Search for the cell housing the specified text and yield its [X, Y] center coordinate. 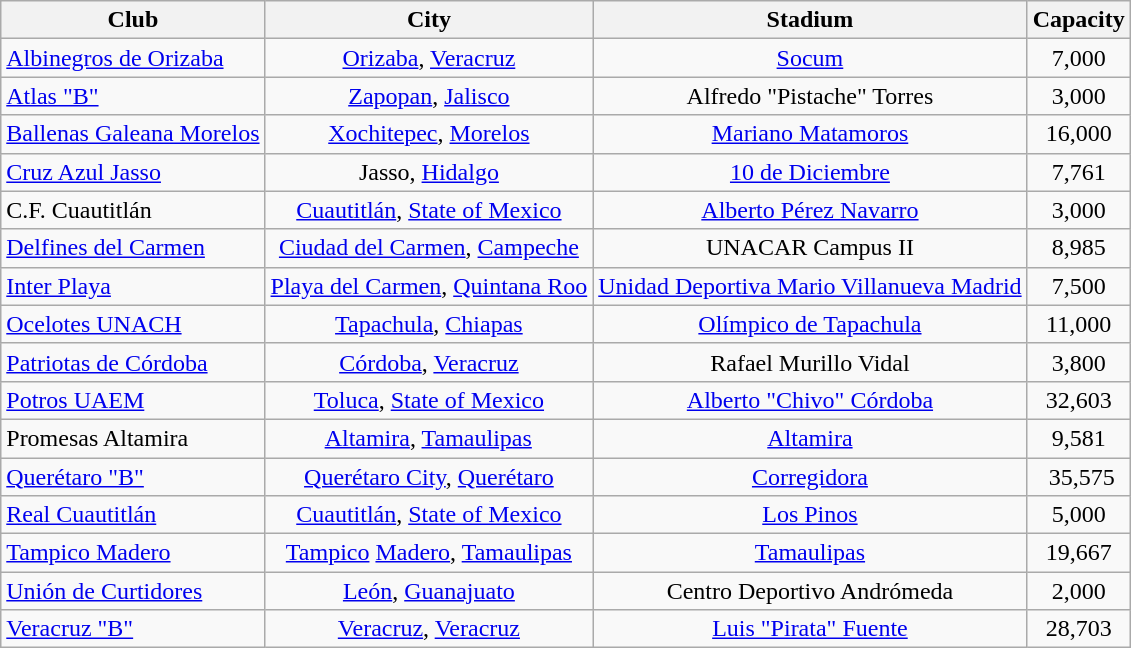
Querétaro "B" [133, 477]
Ballenas Galeana Morelos [133, 134]
Socum [810, 58]
16,000 [1078, 134]
Querétaro City, Querétaro [429, 477]
9,581 [1078, 438]
Centro Deportivo Andrómeda [810, 591]
Alberto "Chivo" Córdoba [810, 400]
Atlas "B" [133, 96]
32,603 [1078, 400]
Tapachula, Chiapas [429, 324]
Jasso, Hidalgo [429, 172]
Albinegros de Orizaba [133, 58]
Zapopan, Jalisco [429, 96]
11,000 [1078, 324]
10 de Diciembre [810, 172]
Promesas Altamira [133, 438]
Playa del Carmen, Quintana Roo [429, 286]
Orizaba, Veracruz [429, 58]
5,000 [1078, 515]
Los Pinos [810, 515]
Altamira, Tamaulipas [429, 438]
Veracruz "B" [133, 629]
19,667 [1078, 553]
Delfines del Carmen [133, 248]
Unidad Deportiva Mario Villanueva Madrid [810, 286]
7,761 [1078, 172]
León, Guanajuato [429, 591]
Mariano Matamoros [810, 134]
Stadium [810, 20]
Real Cuautitlán [133, 515]
7,500 [1078, 286]
Unión de Curtidores [133, 591]
UNACAR Campus II [810, 248]
Veracruz, Veracruz [429, 629]
Altamira [810, 438]
Club [133, 20]
Patriotas de Córdoba [133, 362]
Xochitepec, Morelos [429, 134]
Tampico Madero, Tamaulipas [429, 553]
Corregidora [810, 477]
Capacity [1078, 20]
Ocelotes UNACH [133, 324]
7,000 [1078, 58]
C.F. Cuautitlán [133, 210]
28,703 [1078, 629]
Toluca, State of Mexico [429, 400]
Potros UAEM [133, 400]
Alberto Pérez Navarro [810, 210]
Inter Playa [133, 286]
City [429, 20]
35,575 [1078, 477]
Rafael Murillo Vidal [810, 362]
Luis "Pirata" Fuente [810, 629]
Tamaulipas [810, 553]
Tampico Madero [133, 553]
Olímpico de Tapachula [810, 324]
Cruz Azul Jasso [133, 172]
8,985 [1078, 248]
Alfredo "Pistache" Torres [810, 96]
3,800 [1078, 362]
Córdoba, Veracruz [429, 362]
2,000 [1078, 591]
Ciudad del Carmen, Campeche [429, 248]
